Determine the [x, y] coordinate at the center of the cell enclosing the given text.  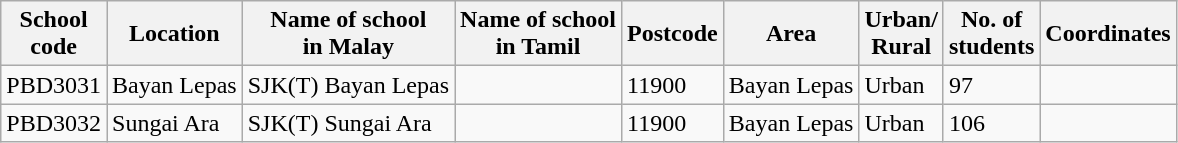
106 [991, 123]
PBD3031 [54, 85]
Location [174, 34]
97 [991, 85]
Urban/Rural [901, 34]
PBD3032 [54, 123]
Schoolcode [54, 34]
Postcode [673, 34]
No. ofstudents [991, 34]
Name of schoolin Tamil [538, 34]
Sungai Ara [174, 123]
Name of schoolin Malay [348, 34]
Area [791, 34]
Coordinates [1108, 34]
SJK(T) Sungai Ara [348, 123]
SJK(T) Bayan Lepas [348, 85]
